Extract the [x, y] coordinate from the center of the cell holding the provided text.  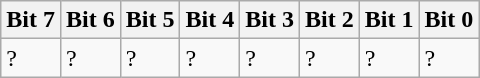
Bit 6 [90, 20]
Bit 4 [210, 20]
Bit 7 [31, 20]
Bit 2 [329, 20]
Bit 0 [449, 20]
Bit 1 [389, 20]
Bit 3 [270, 20]
Bit 5 [150, 20]
